Locate the cell with the specified text and output its (x, y) center coordinate. 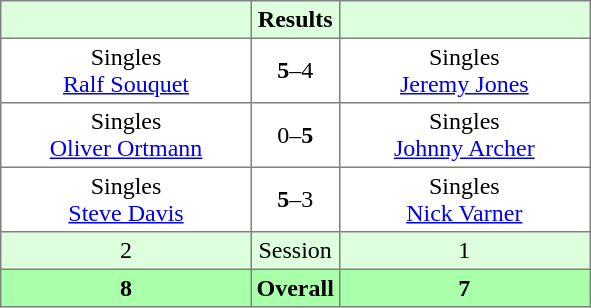
1 (464, 251)
7 (464, 288)
SinglesNick Varner (464, 199)
0–5 (295, 135)
2 (126, 251)
SinglesOliver Ortmann (126, 135)
SinglesJeremy Jones (464, 70)
SinglesSteve Davis (126, 199)
SinglesJohnny Archer (464, 135)
5–3 (295, 199)
8 (126, 288)
SinglesRalf Souquet (126, 70)
Results (295, 20)
Overall (295, 288)
5–4 (295, 70)
Session (295, 251)
